Extract the (x, y) coordinate from the center of the cell holding the provided text.  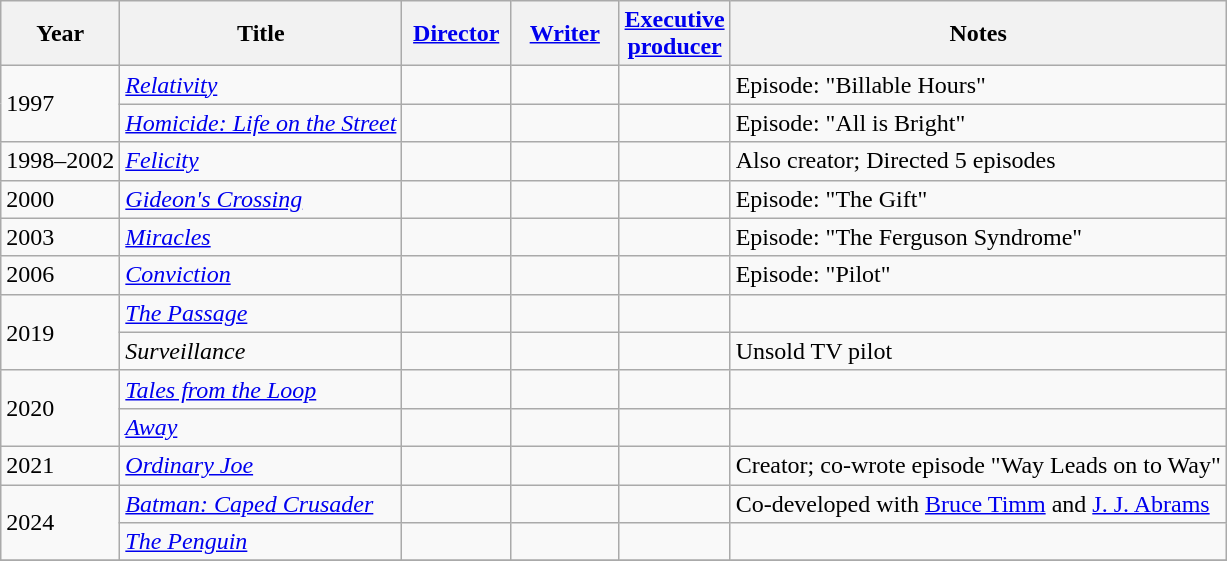
2000 (60, 199)
1997 (60, 104)
Unsold TV pilot (978, 351)
Also creator; Directed 5 episodes (978, 161)
The Passage (261, 313)
2021 (60, 465)
2024 (60, 522)
Away (261, 427)
2003 (60, 237)
Director (456, 34)
Episode: "The Ferguson Syndrome" (978, 237)
Title (261, 34)
1998–2002 (60, 161)
Felicity (261, 161)
Episode: "All is Bright" (978, 123)
Batman: Caped Crusader (261, 503)
Episode: "Pilot" (978, 275)
Episode: "The Gift" (978, 199)
2020 (60, 408)
Tales from the Loop (261, 389)
2019 (60, 332)
Episode: "Billable Hours" (978, 85)
Notes (978, 34)
Homicide: Life on the Street (261, 123)
Conviction (261, 275)
2006 (60, 275)
Co-developed with Bruce Timm and J. J. Abrams (978, 503)
Executiveproducer (674, 34)
Year (60, 34)
Writer (564, 34)
Ordinary Joe (261, 465)
Creator; co-wrote episode "Way Leads on to Way" (978, 465)
The Penguin (261, 542)
Surveillance (261, 351)
Miracles (261, 237)
Gideon's Crossing (261, 199)
Relativity (261, 85)
